Return the [X, Y] coordinate for the center point of the cell that contains the specified text.  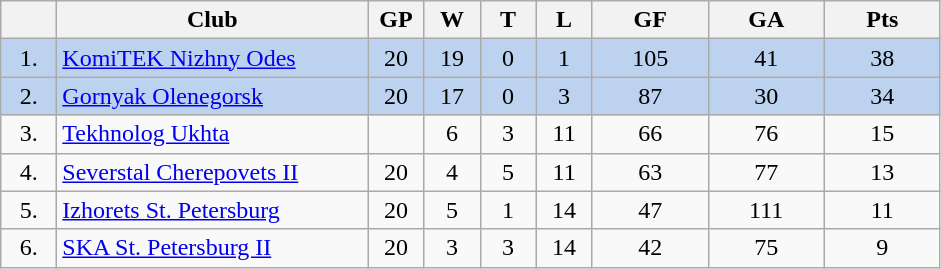
30 [766, 96]
1. [29, 58]
4. [29, 172]
W [452, 20]
GP [396, 20]
3. [29, 134]
34 [882, 96]
KomiTEK Nizhny Odes [212, 58]
13 [882, 172]
Gornyak Olenegorsk [212, 96]
41 [766, 58]
42 [650, 248]
T [508, 20]
4 [452, 172]
76 [766, 134]
38 [882, 58]
L [564, 20]
Severstal Cherepovets II [212, 172]
15 [882, 134]
19 [452, 58]
75 [766, 248]
Pts [882, 20]
Izhorets St. Petersburg [212, 210]
6. [29, 248]
17 [452, 96]
GA [766, 20]
9 [882, 248]
63 [650, 172]
GF [650, 20]
6 [452, 134]
87 [650, 96]
111 [766, 210]
SKA St. Petersburg II [212, 248]
Club [212, 20]
77 [766, 172]
Tekhnolog Ukhta [212, 134]
66 [650, 134]
105 [650, 58]
47 [650, 210]
2. [29, 96]
5. [29, 210]
